Return (X, Y) of the center of cell containing provided text 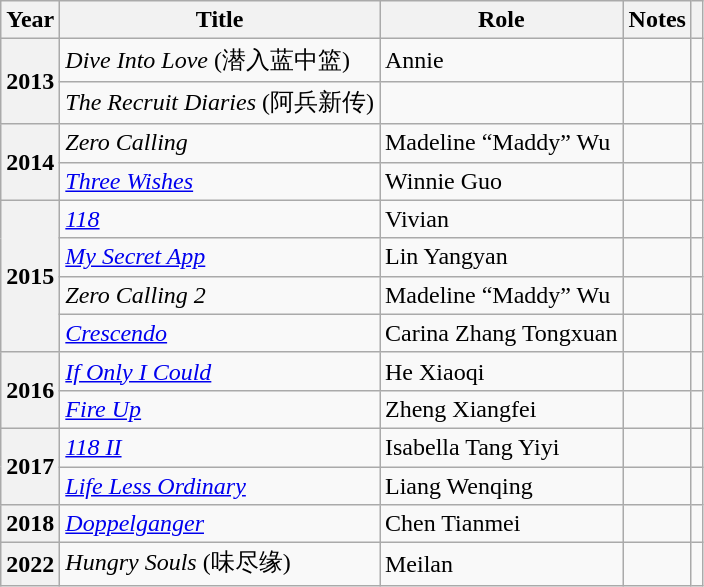
Liang Wenqing (502, 485)
Zero Calling (220, 143)
Dive Into Love (潜入蓝中篮) (220, 60)
2022 (30, 564)
Lin Yangyan (502, 257)
118 (220, 219)
Zheng Xiangfei (502, 409)
Chen Tianmei (502, 524)
2018 (30, 524)
He Xiaoqi (502, 371)
Notes (657, 20)
Isabella Tang Yiyi (502, 447)
The Recruit Diaries (阿兵新传) (220, 102)
2017 (30, 466)
2015 (30, 276)
Fire Up (220, 409)
118 II (220, 447)
2014 (30, 162)
If Only I Could (220, 371)
Life Less Ordinary (220, 485)
Three Wishes (220, 181)
2013 (30, 82)
Vivian (502, 219)
Annie (502, 60)
Zero Calling 2 (220, 295)
Year (30, 20)
Winnie Guo (502, 181)
Crescendo (220, 333)
Carina Zhang Tongxuan (502, 333)
Doppelganger (220, 524)
Hungry Souls (味尽缘) (220, 564)
Title (220, 20)
My Secret App (220, 257)
Meilan (502, 564)
2016 (30, 390)
Role (502, 20)
